Return [x, y] of the center of cell containing provided text 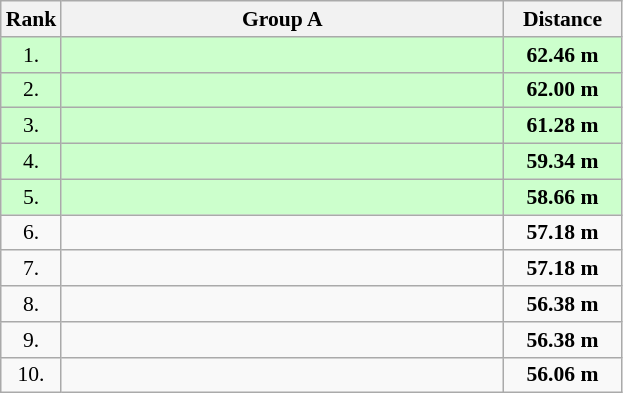
7. [32, 269]
Distance [562, 19]
62.46 m [562, 55]
9. [32, 340]
8. [32, 304]
Group A [282, 19]
62.00 m [562, 90]
3. [32, 126]
58.66 m [562, 197]
61.28 m [562, 126]
4. [32, 162]
59.34 m [562, 162]
1. [32, 55]
10. [32, 375]
Rank [32, 19]
5. [32, 197]
2. [32, 90]
56.06 m [562, 375]
6. [32, 233]
